Return (x, y) of the center of cell containing provided text 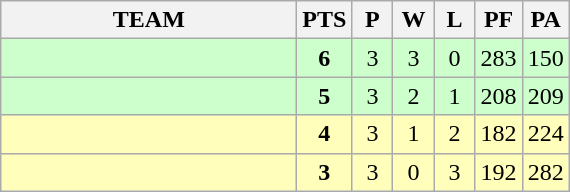
4 (324, 134)
P (372, 20)
PTS (324, 20)
150 (546, 58)
283 (498, 58)
208 (498, 96)
PF (498, 20)
182 (498, 134)
282 (546, 172)
L (454, 20)
6 (324, 58)
TEAM (149, 20)
PA (546, 20)
192 (498, 172)
W (414, 20)
224 (546, 134)
5 (324, 96)
209 (546, 96)
